Search for the cell housing the specified text and yield its [X, Y] center coordinate. 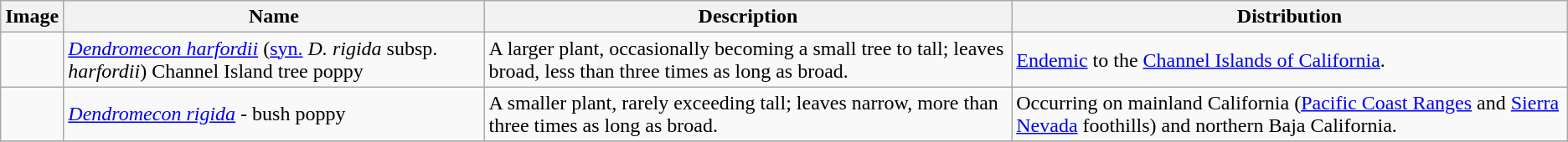
A smaller plant, rarely exceeding tall; leaves narrow, more than three times as long as broad. [748, 114]
Dendromecon harfordii (syn. D. rigida subsp. harfordii) Channel Island tree poppy [274, 60]
Image [32, 17]
Endemic to the Channel Islands of California. [1290, 60]
Distribution [1290, 17]
Name [274, 17]
Description [748, 17]
Dendromecon rigida - bush poppy [274, 114]
Occurring on mainland California (Pacific Coast Ranges and Sierra Nevada foothills) and northern Baja California. [1290, 114]
A larger plant, occasionally becoming a small tree to tall; leaves broad, less than three times as long as broad. [748, 60]
